Return the [X, Y] coordinate for the center point of the cell that contains the specified text.  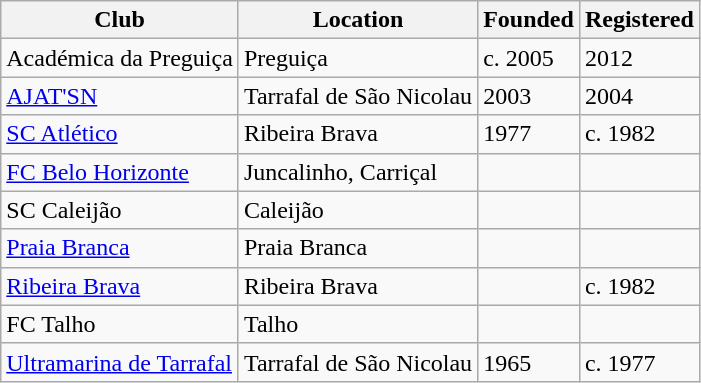
FC Belo Horizonte [120, 172]
2012 [639, 58]
Juncalinho, Carriçal [358, 172]
2004 [639, 96]
1965 [529, 362]
Club [120, 20]
FC Talho [120, 324]
2003 [529, 96]
SC Caleijão [120, 210]
c. 2005 [529, 58]
AJAT'SN [120, 96]
1977 [529, 134]
Académica da Preguiça [120, 58]
Talho [358, 324]
Preguiça [358, 58]
Location [358, 20]
Caleijão [358, 210]
SC Atlético [120, 134]
c. 1977 [639, 362]
Ultramarina de Tarrafal [120, 362]
Founded [529, 20]
Registered [639, 20]
